Locate the cell with the specified text and output its (X, Y) center coordinate. 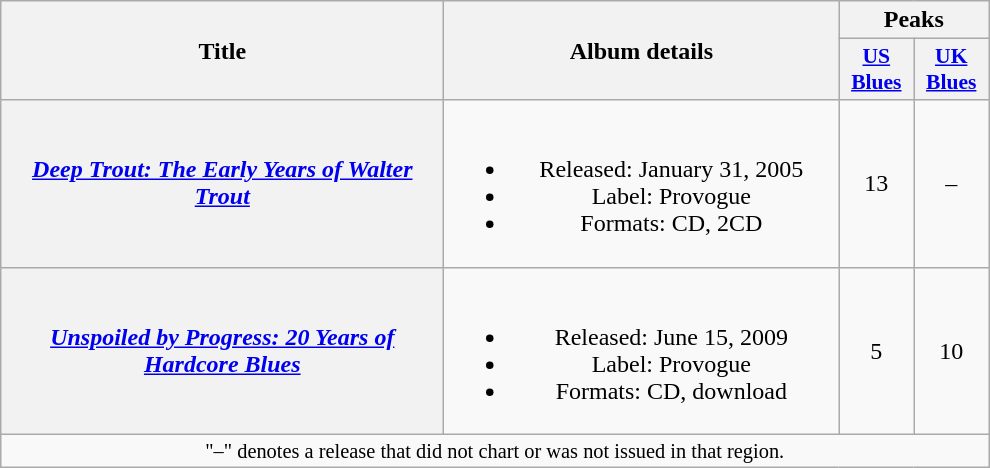
"–" denotes a release that did not chart or was not issued in that region. (495, 451)
USBlues (876, 70)
Unspoiled by Progress: 20 Years of Hardcore Blues (222, 350)
Peaks (914, 20)
UKBlues (952, 70)
Released: June 15, 2009Label: ProvogueFormats: CD, download (642, 350)
5 (876, 350)
10 (952, 350)
Title (222, 50)
13 (876, 184)
Deep Trout: The Early Years of Walter Trout (222, 184)
Album details (642, 50)
Released: January 31, 2005Label: ProvogueFormats: CD, 2CD (642, 184)
– (952, 184)
